Extract the (x, y) coordinate from the center of the cell holding the provided text.  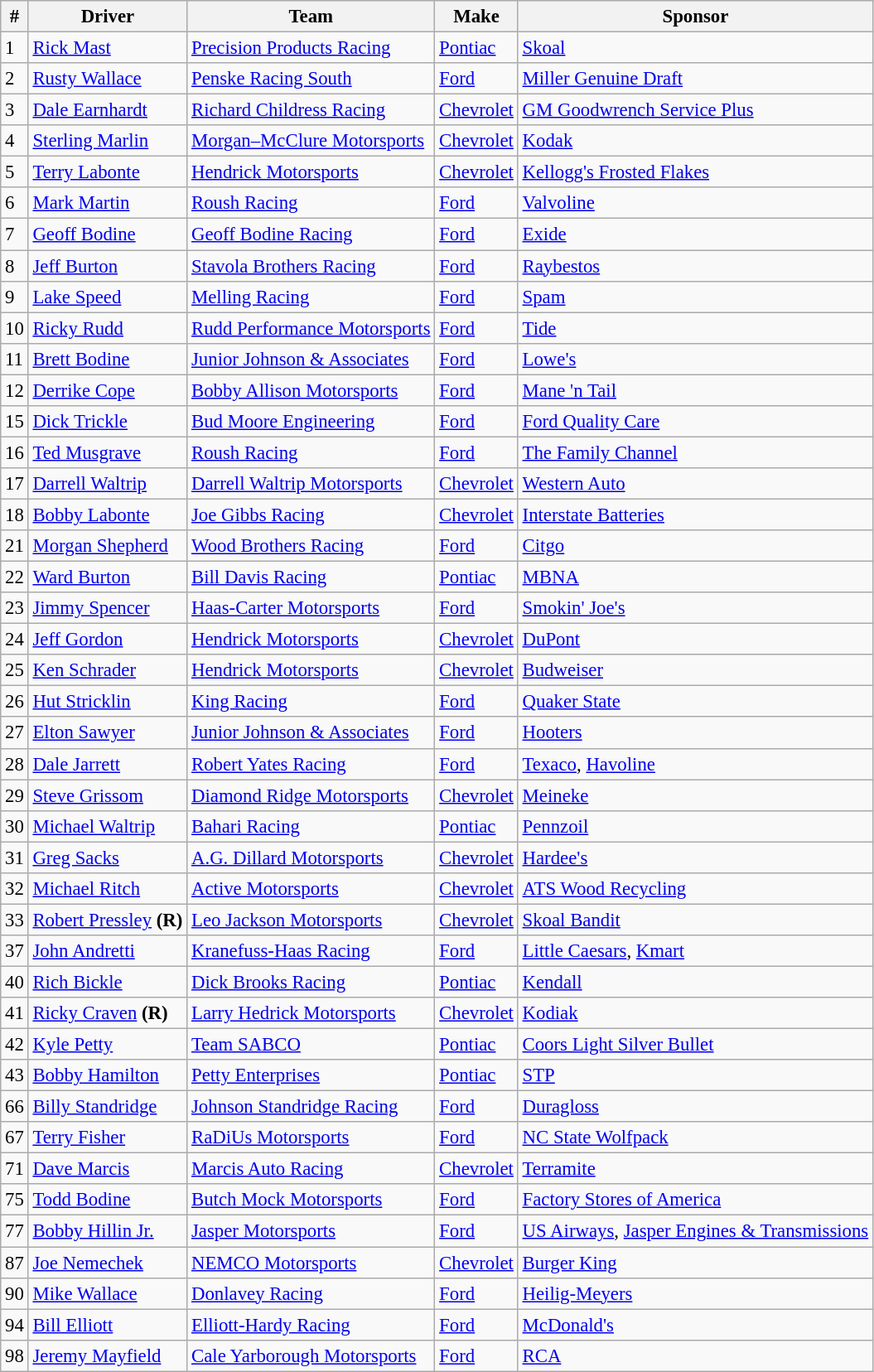
Mark Martin (108, 203)
26 (15, 702)
Factory Stores of America (695, 1200)
Ken Schrader (108, 670)
Ricky Rudd (108, 328)
11 (15, 359)
Active Motorsports (311, 889)
37 (15, 951)
18 (15, 514)
Smokin' Joe's (695, 608)
Petty Enterprises (311, 1075)
Heilig-Meyers (695, 1293)
Bud Moore Engineering (311, 422)
28 (15, 764)
RCA (695, 1355)
Bahari Racing (311, 826)
90 (15, 1293)
Joe Gibbs Racing (311, 514)
Jeff Burton (108, 266)
Todd Bodine (108, 1200)
71 (15, 1169)
Sterling Marlin (108, 141)
Steve Grissom (108, 795)
94 (15, 1325)
Hardee's (695, 857)
John Andretti (108, 951)
Diamond Ridge Motorsports (311, 795)
Pennzoil (695, 826)
Ford Quality Care (695, 422)
6 (15, 203)
Marcis Auto Racing (311, 1169)
Team (311, 17)
Quaker State (695, 702)
15 (15, 422)
Duragloss (695, 1107)
Dave Marcis (108, 1169)
Morgan–McClure Motorsports (311, 141)
12 (15, 390)
Dale Earnhardt (108, 110)
Hut Stricklin (108, 702)
Raybestos (695, 266)
Robert Yates Racing (311, 764)
Wood Brothers Racing (311, 546)
Leo Jackson Motorsports (311, 920)
Tide (695, 328)
Kellogg's Frosted Flakes (695, 172)
Dick Trickle (108, 422)
Exide (695, 234)
Lowe's (695, 359)
Bill Elliott (108, 1325)
Driver (108, 17)
Michael Waltrip (108, 826)
Jeff Gordon (108, 640)
Bill Davis Racing (311, 577)
32 (15, 889)
Johnson Standridge Racing (311, 1107)
Terramite (695, 1169)
Mane 'n Tail (695, 390)
Rich Bickle (108, 982)
42 (15, 1045)
Geoff Bodine Racing (311, 234)
Geoff Bodine (108, 234)
Derrike Cope (108, 390)
Stavola Brothers Racing (311, 266)
Team SABCO (311, 1045)
27 (15, 733)
Richard Childress Racing (311, 110)
43 (15, 1075)
66 (15, 1107)
Brett Bodine (108, 359)
GM Goodwrench Service Plus (695, 110)
31 (15, 857)
Joe Nemechek (108, 1263)
King Racing (311, 702)
33 (15, 920)
Rick Mast (108, 48)
Dick Brooks Racing (311, 982)
Billy Standridge (108, 1107)
Kendall (695, 982)
41 (15, 1013)
Terry Fisher (108, 1138)
Skoal Bandit (695, 920)
Elton Sawyer (108, 733)
Coors Light Silver Bullet (695, 1045)
Citgo (695, 546)
Cale Yarborough Motorsports (311, 1355)
DuPont (695, 640)
Skoal (695, 48)
2 (15, 79)
77 (15, 1231)
67 (15, 1138)
Penske Racing South (311, 79)
10 (15, 328)
Mike Wallace (108, 1293)
17 (15, 484)
Dale Jarrett (108, 764)
Little Caesars, Kmart (695, 951)
Robert Pressley (R) (108, 920)
STP (695, 1075)
A.G. Dillard Motorsports (311, 857)
NC State Wolfpack (695, 1138)
Make (476, 17)
5 (15, 172)
Elliott-Hardy Racing (311, 1325)
21 (15, 546)
Rudd Performance Motorsports (311, 328)
Darrell Waltrip (108, 484)
Kranefuss-Haas Racing (311, 951)
30 (15, 826)
24 (15, 640)
7 (15, 234)
Ward Burton (108, 577)
MBNA (695, 577)
Greg Sacks (108, 857)
40 (15, 982)
3 (15, 110)
75 (15, 1200)
Haas-Carter Motorsports (311, 608)
Butch Mock Motorsports (311, 1200)
1 (15, 48)
Rusty Wallace (108, 79)
Bobby Allison Motorsports (311, 390)
NEMCO Motorsports (311, 1263)
Ted Musgrave (108, 452)
Kodak (695, 141)
# (15, 17)
Larry Hedrick Motorsports (311, 1013)
Meineke (695, 795)
Lake Speed (108, 297)
Spam (695, 297)
Valvoline (695, 203)
98 (15, 1355)
25 (15, 670)
Bobby Labonte (108, 514)
Sponsor (695, 17)
Michael Ritch (108, 889)
87 (15, 1263)
Darrell Waltrip Motorsports (311, 484)
Western Auto (695, 484)
23 (15, 608)
22 (15, 577)
Bobby Hillin Jr. (108, 1231)
Melling Racing (311, 297)
Jeremy Mayfield (108, 1355)
Interstate Batteries (695, 514)
Texaco, Havoline (695, 764)
8 (15, 266)
29 (15, 795)
4 (15, 141)
Precision Products Racing (311, 48)
9 (15, 297)
The Family Channel (695, 452)
Kodiak (695, 1013)
ATS Wood Recycling (695, 889)
US Airways, Jasper Engines & Transmissions (695, 1231)
Miller Genuine Draft (695, 79)
Burger King (695, 1263)
RaDiUs Motorsports (311, 1138)
16 (15, 452)
Ricky Craven (R) (108, 1013)
Donlavey Racing (311, 1293)
Kyle Petty (108, 1045)
Bobby Hamilton (108, 1075)
Morgan Shepherd (108, 546)
Terry Labonte (108, 172)
Jimmy Spencer (108, 608)
Budweiser (695, 670)
Jasper Motorsports (311, 1231)
McDonald's (695, 1325)
Hooters (695, 733)
